Search for the cell housing the specified text and yield its (X, Y) center coordinate. 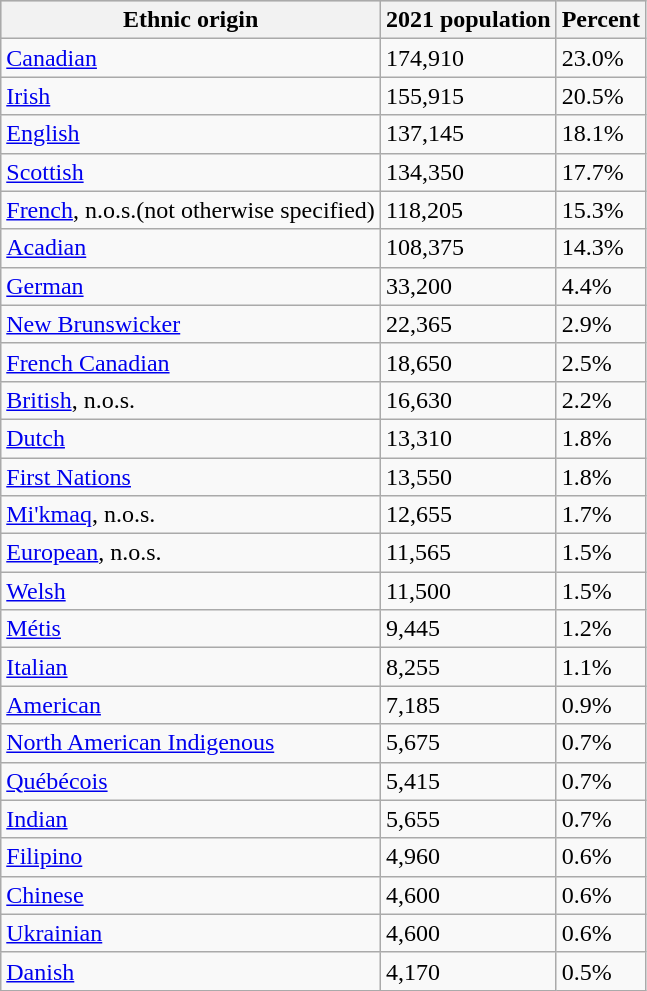
Mi'kmaq, n.o.s. (191, 515)
1.2% (600, 629)
2.5% (600, 362)
174,910 (468, 58)
British, n.o.s. (191, 400)
New Brunswicker (191, 324)
33,200 (468, 286)
17.7% (600, 172)
German (191, 286)
0.9% (600, 705)
Irish (191, 96)
18,650 (468, 362)
108,375 (468, 248)
13,310 (468, 438)
9,445 (468, 629)
Québécois (191, 781)
Ethnic origin (191, 20)
8,255 (468, 667)
11,565 (468, 553)
Canadian (191, 58)
Chinese (191, 895)
French Canadian (191, 362)
155,915 (468, 96)
2.9% (600, 324)
7,185 (468, 705)
Filipino (191, 857)
14.3% (600, 248)
Dutch (191, 438)
5,675 (468, 743)
French, n.o.s.(not otherwise specified) (191, 210)
22,365 (468, 324)
1.1% (600, 667)
118,205 (468, 210)
137,145 (468, 134)
12,655 (468, 515)
European, n.o.s. (191, 553)
1.7% (600, 515)
Ukrainian (191, 933)
11,500 (468, 591)
2021 population (468, 20)
15.3% (600, 210)
Indian (191, 819)
16,630 (468, 400)
Italian (191, 667)
North American Indigenous (191, 743)
Scottish (191, 172)
Métis (191, 629)
5,655 (468, 819)
4.4% (600, 286)
Welsh (191, 591)
Percent (600, 20)
134,350 (468, 172)
English (191, 134)
Danish (191, 971)
American (191, 705)
4,170 (468, 971)
20.5% (600, 96)
0.5% (600, 971)
18.1% (600, 134)
5,415 (468, 781)
13,550 (468, 477)
4,960 (468, 857)
2.2% (600, 400)
23.0% (600, 58)
First Nations (191, 477)
Acadian (191, 248)
